Locate the cell with the specified text and output its [X, Y] center coordinate. 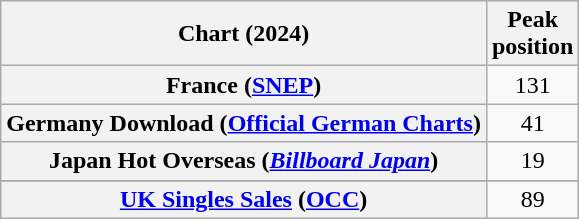
France (SNEP) [244, 85]
Peakposition [532, 34]
89 [532, 199]
19 [532, 161]
UK Singles Sales (OCC) [244, 199]
Germany Download (Official German Charts) [244, 123]
131 [532, 85]
Chart (2024) [244, 34]
Japan Hot Overseas (Billboard Japan) [244, 161]
41 [532, 123]
